Scan for the cell matching the given text and deliver its [X, Y] coordinate at center. 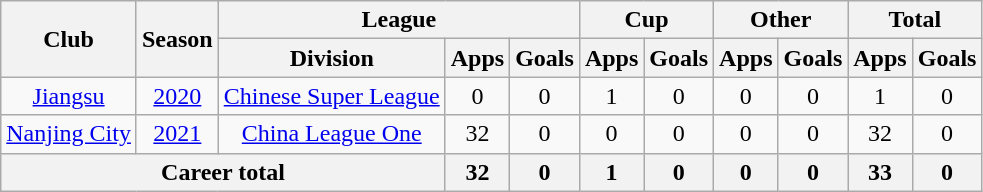
Nanjing City [69, 134]
Total [915, 20]
Season [177, 39]
Other [781, 20]
Club [69, 39]
Jiangsu [69, 96]
Chinese Super League [332, 96]
Division [332, 58]
Career total [223, 172]
League [398, 20]
Cup [646, 20]
2021 [177, 134]
2020 [177, 96]
China League One [332, 134]
33 [880, 172]
